Return (x, y) of the center of cell containing provided text 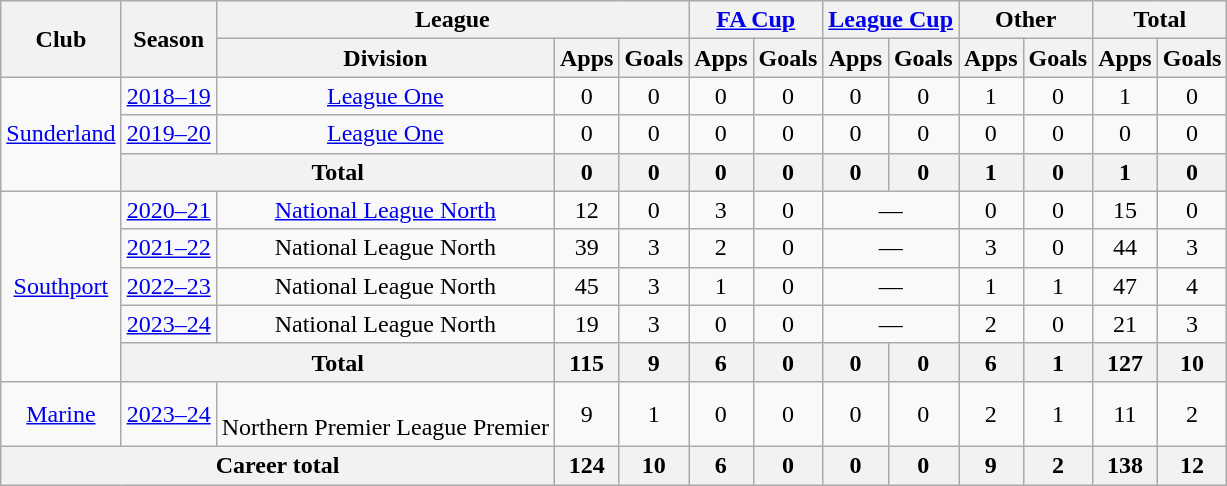
Career total (278, 465)
4 (1192, 286)
Northern Premier League Premier (385, 414)
League (452, 20)
19 (586, 324)
Season (168, 39)
Division (385, 58)
2020–21 (168, 210)
15 (1125, 210)
124 (586, 465)
2022–23 (168, 286)
Marine (61, 414)
FA Cup (756, 20)
Sunderland (61, 134)
2018–19 (168, 96)
11 (1125, 414)
League Cup (891, 20)
21 (1125, 324)
Club (61, 39)
2021–22 (168, 248)
45 (586, 286)
44 (1125, 248)
127 (1125, 362)
Southport (61, 286)
Other (1026, 20)
115 (586, 362)
47 (1125, 286)
39 (586, 248)
2019–20 (168, 134)
138 (1125, 465)
